Determine the [X, Y] coordinate at the center of the cell enclosing the given text.  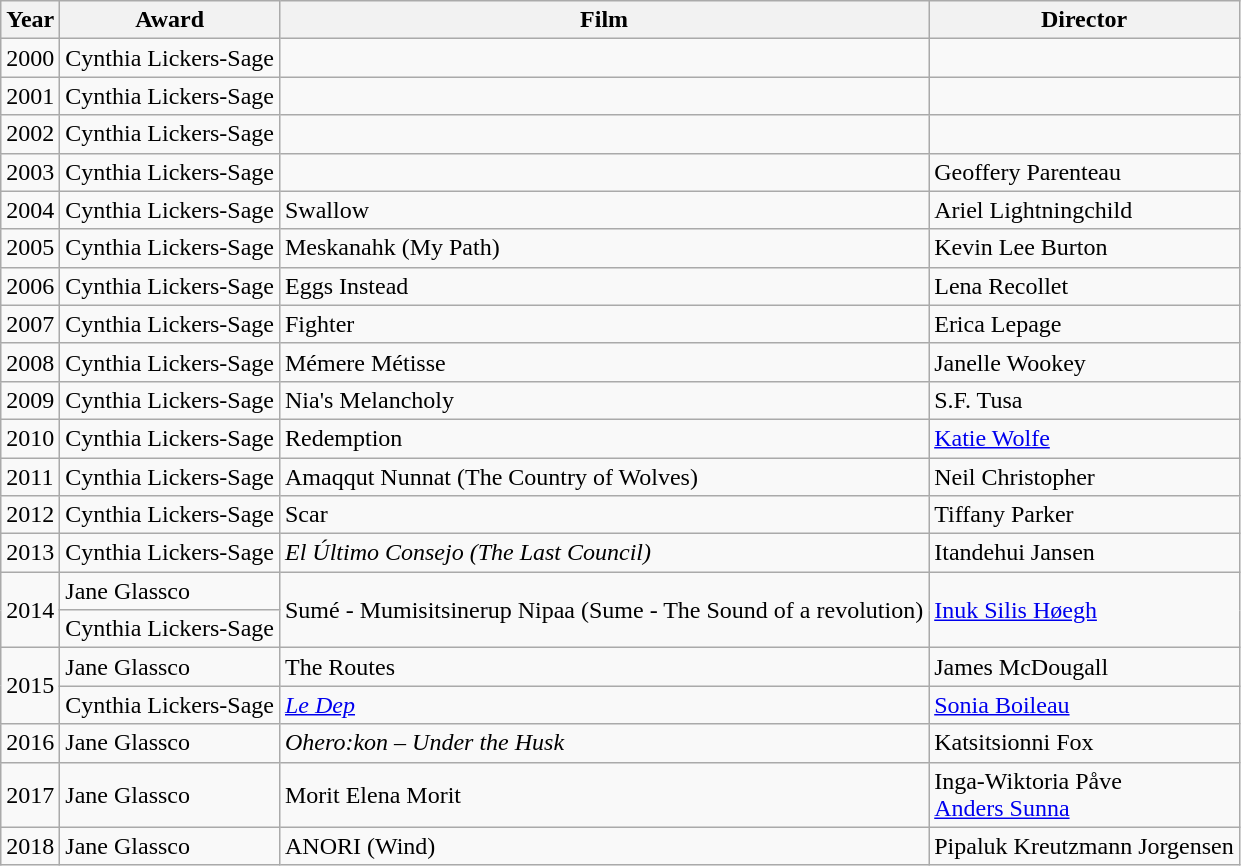
El Último Consejo (The Last Council) [604, 553]
Pipaluk Kreutzmann Jorgensen [1084, 846]
2001 [30, 96]
S.F. Tusa [1084, 400]
Neil Christopher [1084, 477]
Award [170, 20]
Swallow [604, 210]
2015 [30, 686]
2006 [30, 286]
2018 [30, 846]
Mémere Métisse [604, 362]
The Routes [604, 667]
2016 [30, 743]
2002 [30, 134]
Janelle Wookey [1084, 362]
2000 [30, 58]
Erica Lepage [1084, 324]
2009 [30, 400]
Eggs Instead [604, 286]
2004 [30, 210]
Fighter [604, 324]
2017 [30, 794]
2008 [30, 362]
2003 [30, 172]
2012 [30, 515]
Ariel Lightningchild [1084, 210]
Tiffany Parker [1084, 515]
Ohero:kon – Under the Husk [604, 743]
Sumé - Mumisitsinerup Nipaa (Sume - The Sound of a revolution) [604, 610]
2010 [30, 438]
Inga-Wiktoria PåveAnders Sunna [1084, 794]
Redemption [604, 438]
2014 [30, 610]
James McDougall [1084, 667]
Film [604, 20]
Amaqqut Nunnat (The Country of Wolves) [604, 477]
Le Dep [604, 705]
Sonia Boileau [1084, 705]
Morit Elena Morit [604, 794]
Nia's Melancholy [604, 400]
2011 [30, 477]
Director [1084, 20]
Year [30, 20]
Meskanahk (My Path) [604, 248]
2005 [30, 248]
2007 [30, 324]
Scar [604, 515]
ANORI (Wind) [604, 846]
Katie Wolfe [1084, 438]
Geoffery Parenteau [1084, 172]
Itandehui Jansen [1084, 553]
2013 [30, 553]
Kevin Lee Burton [1084, 248]
Katsitsionni Fox [1084, 743]
Lena Recollet [1084, 286]
Inuk Silis Høegh [1084, 610]
